Locate the cell with the specified text and output its (X, Y) center coordinate. 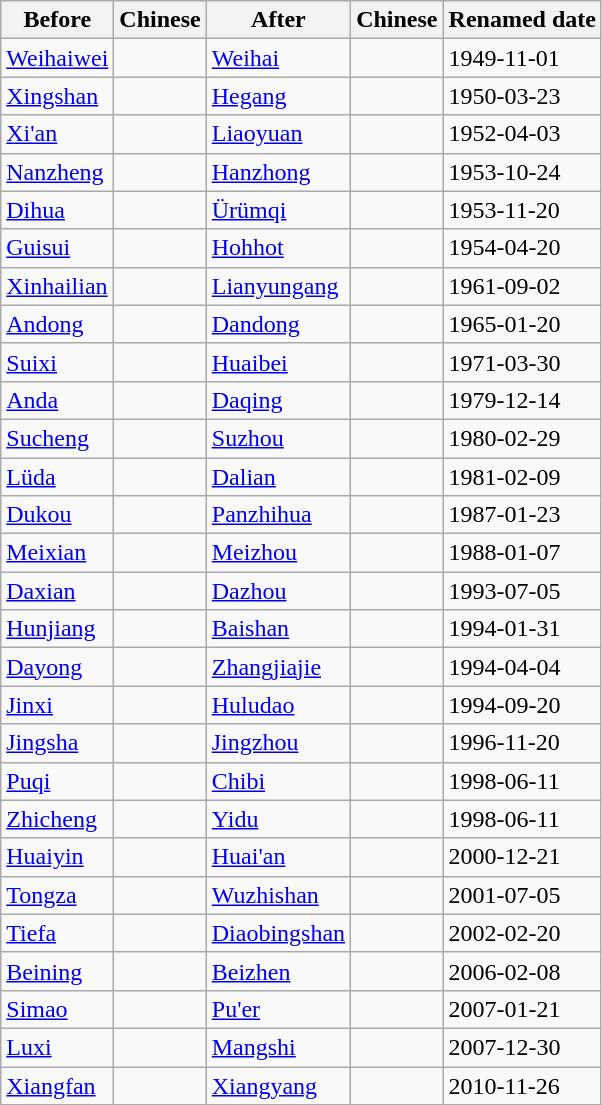
Jinxi (58, 705)
1952-04-03 (522, 134)
1965-01-20 (522, 324)
1981-02-09 (522, 477)
Luxi (58, 1047)
Lüda (58, 477)
Xiangfan (58, 1085)
Dayong (58, 667)
Hanzhong (278, 172)
Dukou (58, 515)
1994-09-20 (522, 705)
Weihai (278, 58)
Dihua (58, 210)
Panzhihua (278, 515)
Ürümqi (278, 210)
1994-04-04 (522, 667)
1950-03-23 (522, 96)
Baishan (278, 629)
1987-01-23 (522, 515)
2000-12-21 (522, 857)
Hegang (278, 96)
Dalian (278, 477)
Beizhen (278, 971)
1961-09-02 (522, 286)
Simao (58, 1009)
1988-01-07 (522, 553)
1953-10-24 (522, 172)
After (278, 20)
Before (58, 20)
1954-04-20 (522, 248)
Dandong (278, 324)
Pu'er (278, 1009)
1971-03-30 (522, 362)
Nanzheng (58, 172)
2006-02-08 (522, 971)
Xingshan (58, 96)
2007-01-21 (522, 1009)
Daqing (278, 400)
Jingzhou (278, 743)
1953-11-20 (522, 210)
Zhicheng (58, 819)
Sucheng (58, 438)
2010-11-26 (522, 1085)
Weihaiwei (58, 58)
Liaoyuan (278, 134)
Jingsha (58, 743)
Guisui (58, 248)
1980-02-29 (522, 438)
1949-11-01 (522, 58)
Zhangjiajie (278, 667)
Huaibei (278, 362)
Lianyungang (278, 286)
1979-12-14 (522, 400)
Huludao (278, 705)
Anda (58, 400)
Huai'an (278, 857)
1994-01-31 (522, 629)
1993-07-05 (522, 591)
Xinhailian (58, 286)
Hohhot (278, 248)
Xi'an (58, 134)
Daxian (58, 591)
Puqi (58, 781)
2007-12-30 (522, 1047)
Meixian (58, 553)
Meizhou (278, 553)
Beining (58, 971)
Tiefa (58, 933)
Xiangyang (278, 1085)
Dazhou (278, 591)
Wuzhishan (278, 895)
Tongza (58, 895)
Mangshi (278, 1047)
Yidu (278, 819)
Hunjiang (58, 629)
Huaiyin (58, 857)
Diaobingshan (278, 933)
Suzhou (278, 438)
Andong (58, 324)
1996-11-20 (522, 743)
2002-02-20 (522, 933)
2001-07-05 (522, 895)
Suixi (58, 362)
Renamed date (522, 20)
Chibi (278, 781)
